Return [x, y] of the center of cell containing provided text 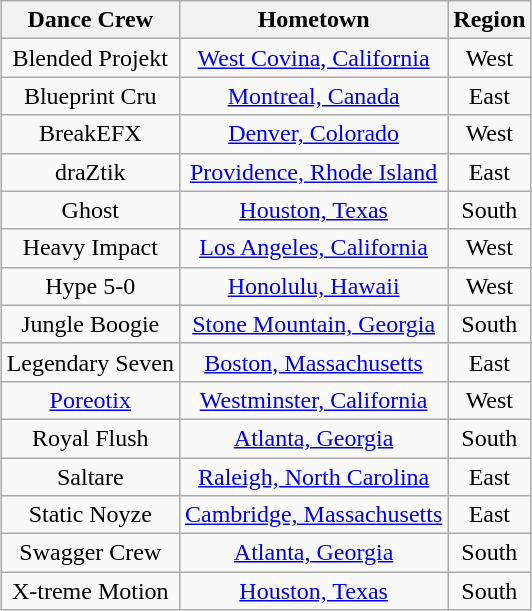
Saltare [90, 477]
Static Noyze [90, 515]
Denver, Colorado [313, 134]
Jungle Boogie [90, 324]
Cambridge, Massachusetts [313, 515]
Legendary Seven [90, 362]
Dance Crew [90, 20]
Swagger Crew [90, 553]
West Covina, California [313, 58]
Hometown [313, 20]
Poreotix [90, 400]
Blended Projekt [90, 58]
BreakEFX [90, 134]
Stone Mountain, Georgia [313, 324]
Heavy Impact [90, 248]
Blueprint Cru [90, 96]
X-treme Motion [90, 591]
Providence, Rhode Island [313, 172]
Royal Flush [90, 438]
Raleigh, North Carolina [313, 477]
Region [490, 20]
draZtik [90, 172]
Ghost [90, 210]
Honolulu, Hawaii [313, 286]
Westminster, California [313, 400]
Montreal, Canada [313, 96]
Boston, Massachusetts [313, 362]
Hype 5-0 [90, 286]
Los Angeles, California [313, 248]
